Return the [X, Y] coordinate for the center point of the cell that contains the specified text.  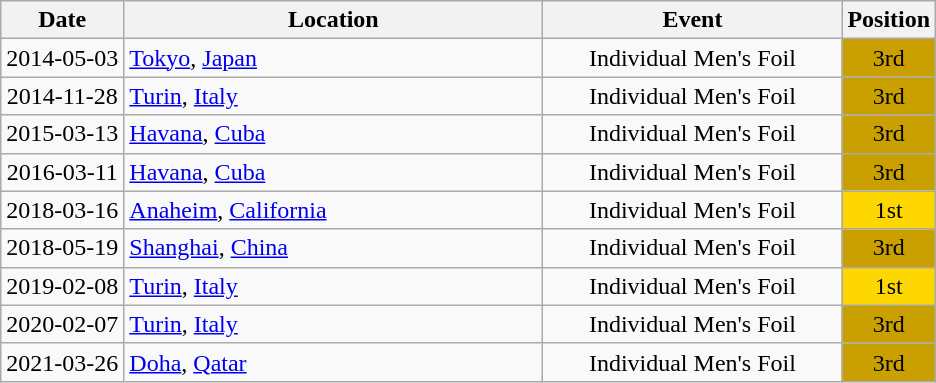
Position [889, 20]
2021-03-26 [62, 362]
Anaheim, California [334, 210]
Tokyo, Japan [334, 58]
2016-03-11 [62, 172]
2019-02-08 [62, 286]
Event [692, 20]
2014-05-03 [62, 58]
Location [334, 20]
Date [62, 20]
2018-03-16 [62, 210]
2018-05-19 [62, 248]
2014-11-28 [62, 96]
Doha, Qatar [334, 362]
2020-02-07 [62, 324]
2015-03-13 [62, 134]
Shanghai, China [334, 248]
